From the cell containing the given text, extract its center point as [x, y] coordinate. 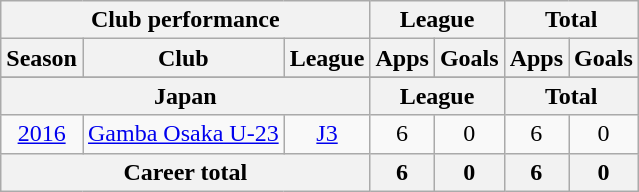
Club [183, 58]
2016 [42, 134]
Japan [186, 96]
Career total [186, 172]
J3 [327, 134]
Season [42, 58]
Gamba Osaka U-23 [183, 134]
Club performance [186, 20]
